Return [X, Y] of the center of cell containing provided text 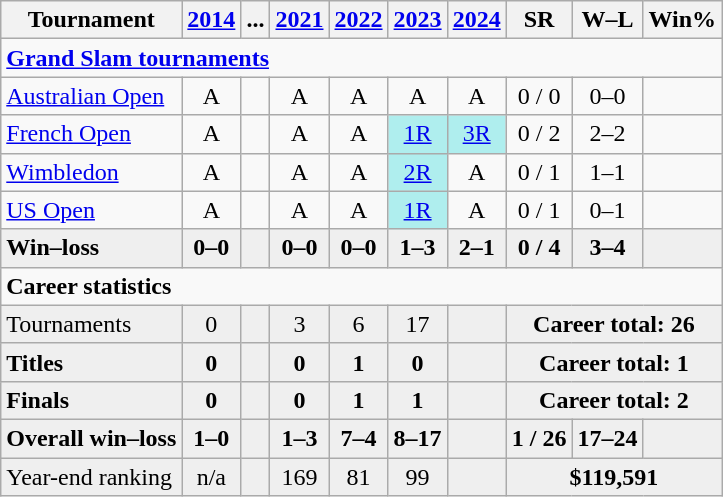
Year-end ranking [92, 477]
$119,591 [614, 477]
Career total: 2 [614, 400]
Win% [682, 20]
1 / 26 [539, 438]
Finals [92, 400]
US Open [92, 210]
Australian Open [92, 96]
169 [300, 477]
17–24 [608, 438]
... [256, 20]
Career total: 26 [614, 324]
2022 [358, 20]
French Open [92, 134]
6 [358, 324]
2023 [418, 20]
Tournament [92, 20]
2024 [476, 20]
3 [300, 324]
7–4 [358, 438]
Tournaments [92, 324]
2R [418, 172]
2–2 [608, 134]
3R [476, 134]
Titles [92, 362]
Career total: 1 [614, 362]
3–4 [608, 248]
99 [418, 477]
Grand Slam tournaments [362, 58]
W–L [608, 20]
17 [418, 324]
0 / 2 [539, 134]
2–1 [476, 248]
Wimbledon [92, 172]
n/a [212, 477]
SR [539, 20]
0 / 4 [539, 248]
81 [358, 477]
1–1 [608, 172]
Overall win–loss [92, 438]
Win–loss [92, 248]
1–0 [212, 438]
2021 [300, 20]
0–1 [608, 210]
8–17 [418, 438]
Career statistics [362, 286]
0 / 0 [539, 96]
2014 [212, 20]
